Extract the [x, y] coordinate from the center of the cell holding the provided text.  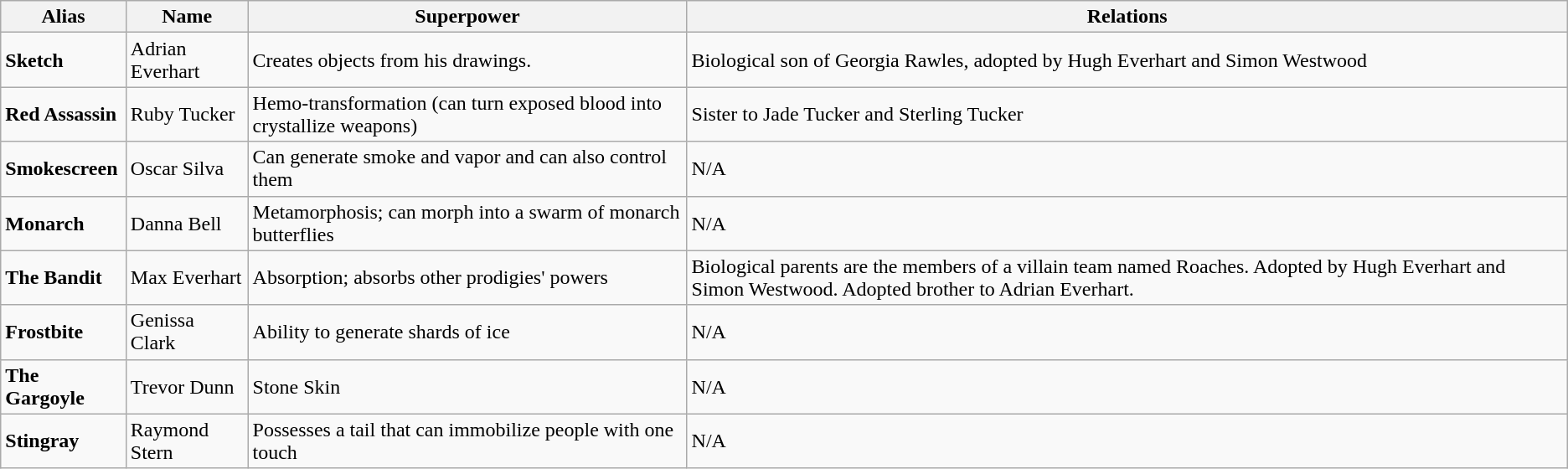
Creates objects from his drawings. [467, 60]
Ability to generate shards of ice [467, 332]
Red Assassin [64, 114]
Stingray [64, 441]
Adrian Everhart [187, 60]
Max Everhart [187, 278]
Ruby Tucker [187, 114]
Metamorphosis; can morph into a swarm of monarch butterflies [467, 223]
Possesses a tail that can immobilize people with one touch [467, 441]
Stone Skin [467, 387]
Superpower [467, 17]
Monarch [64, 223]
Genissa Clark [187, 332]
Biological parents are the members of a villain team named Roaches. Adopted by Hugh Everhart and Simon Westwood. Adopted brother to Adrian Everhart. [1127, 278]
Can generate smoke and vapor and can also control them [467, 169]
Trevor Dunn [187, 387]
Alias [64, 17]
Biological son of Georgia Rawles, adopted by Hugh Everhart and Simon Westwood [1127, 60]
Hemo-transformation (can turn exposed blood into crystallize weapons) [467, 114]
Smokescreen [64, 169]
Frostbite [64, 332]
Name [187, 17]
Oscar Silva [187, 169]
Relations [1127, 17]
Danna Bell [187, 223]
The Bandit [64, 278]
Sister to Jade Tucker and Sterling Tucker [1127, 114]
The Gargoyle [64, 387]
Absorption; absorbs other prodigies' powers [467, 278]
Sketch [64, 60]
Raymond Stern [187, 441]
